Return the [x, y] coordinate for the center point of the cell that contains the specified text.  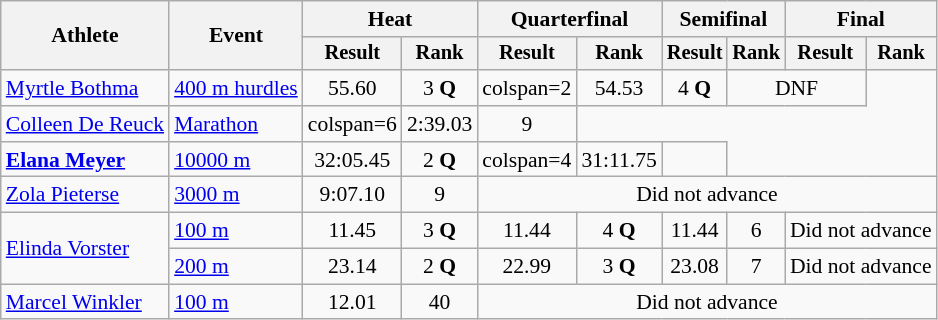
32:05.45 [352, 160]
2:39.03 [440, 124]
23.08 [695, 267]
40 [440, 302]
55.60 [352, 88]
9:07.10 [352, 195]
Athlete [85, 36]
6 [756, 231]
11.45 [352, 231]
DNF [796, 88]
Zola Pieterse [85, 195]
200 m [236, 267]
Event [236, 36]
colspan=6 [352, 124]
Elinda Vorster [85, 248]
colspan=4 [526, 160]
Elana Meyer [85, 160]
31:11.75 [618, 160]
Final [861, 19]
Marcel Winkler [85, 302]
Marathon [236, 124]
3000 m [236, 195]
400 m hurdles [236, 88]
Heat [390, 19]
12.01 [352, 302]
22.99 [526, 267]
colspan=2 [526, 88]
Quarterfinal [570, 19]
Myrtle Bothma [85, 88]
23.14 [352, 267]
Colleen De Reuck [85, 124]
10000 m [236, 160]
54.53 [618, 88]
7 [756, 267]
Semifinal [724, 19]
